Scan for the cell matching the given text and deliver its [X, Y] coordinate at center. 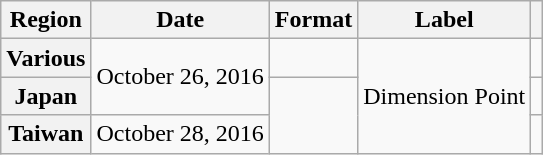
Date [180, 20]
Japan [46, 96]
Taiwan [46, 134]
October 26, 2016 [180, 77]
Various [46, 58]
Label [444, 20]
Region [46, 20]
Dimension Point [444, 96]
Format [313, 20]
October 28, 2016 [180, 134]
